Search for the cell housing the specified text and yield its (X, Y) center coordinate. 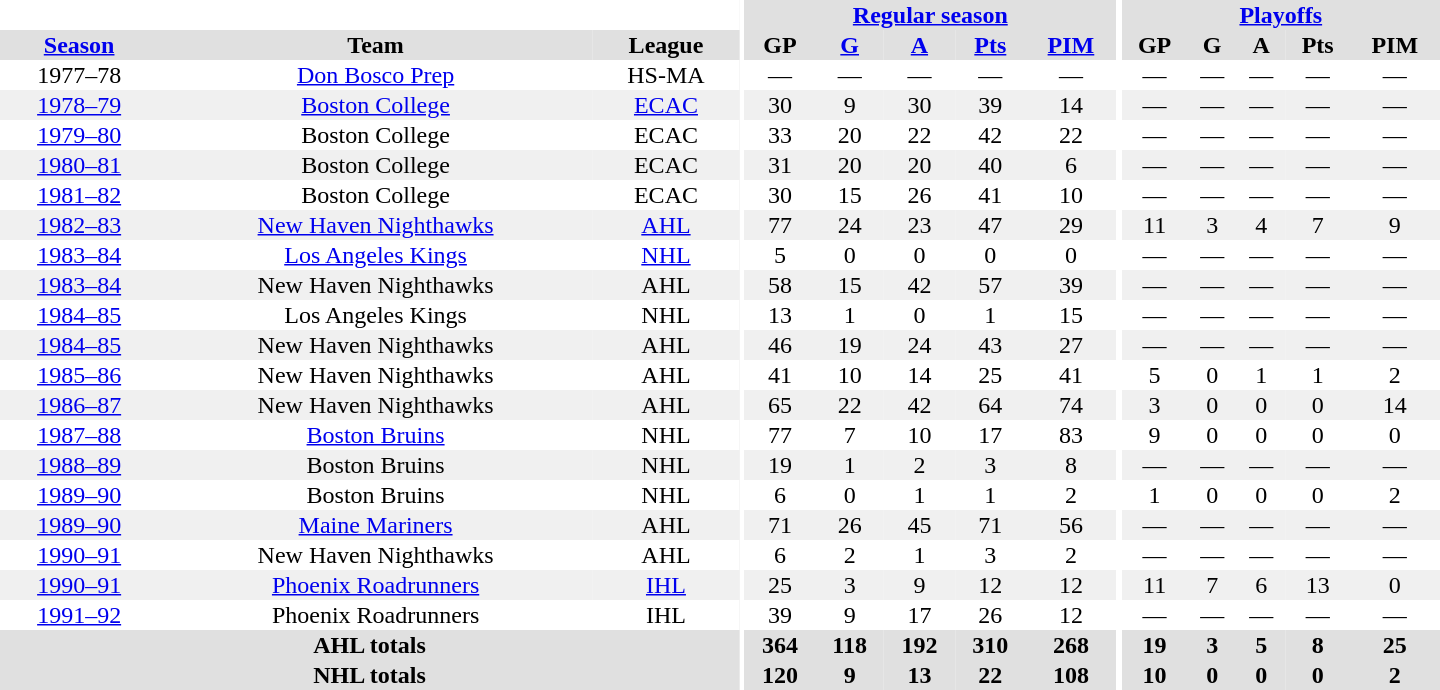
1982–83 (79, 225)
1978–79 (79, 105)
1979–80 (79, 135)
192 (920, 645)
118 (850, 645)
NHL totals (370, 675)
Team (376, 45)
Maine Mariners (376, 525)
56 (1071, 525)
108 (1071, 675)
4 (1262, 225)
Don Bosco Prep (376, 75)
57 (990, 285)
364 (780, 645)
46 (780, 345)
1981–82 (79, 195)
310 (990, 645)
AHL totals (370, 645)
74 (1071, 405)
83 (1071, 435)
27 (1071, 345)
1977–78 (79, 75)
Playoffs (1281, 15)
47 (990, 225)
1987–88 (79, 435)
Regular season (930, 15)
23 (920, 225)
1991–92 (79, 615)
1980–81 (79, 165)
1988–89 (79, 465)
65 (780, 405)
31 (780, 165)
120 (780, 675)
Season (79, 45)
1986–87 (79, 405)
268 (1071, 645)
1985–86 (79, 375)
58 (780, 285)
43 (990, 345)
League (666, 45)
33 (780, 135)
45 (920, 525)
40 (990, 165)
64 (990, 405)
HS-MA (666, 75)
29 (1071, 225)
